Scan for the cell matching the given text and deliver its (x, y) coordinate at center. 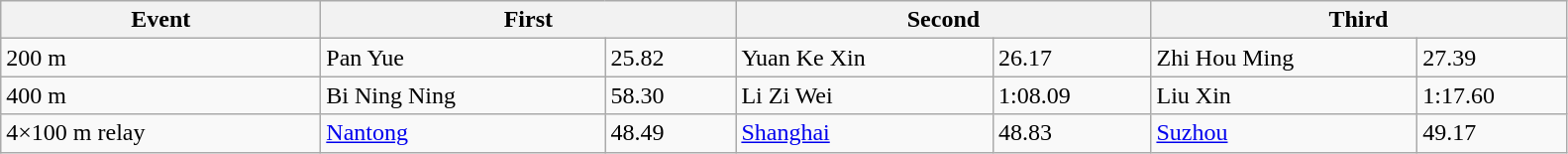
1:08.09 (1072, 95)
4×100 m relay (160, 133)
48.49 (671, 133)
Pan Yue (464, 58)
48.83 (1072, 133)
200 m (160, 58)
First (529, 20)
Nantong (464, 133)
Liu Xin (1284, 95)
Event (160, 20)
Suzhou (1284, 133)
Yuan Ke Xin (865, 58)
49.17 (1492, 133)
58.30 (671, 95)
Li Zi Wei (865, 95)
25.82 (671, 58)
Second (943, 20)
Third (1359, 20)
26.17 (1072, 58)
Bi Ning Ning (464, 95)
Zhi Hou Ming (1284, 58)
Shanghai (865, 133)
1:17.60 (1492, 95)
400 m (160, 95)
27.39 (1492, 58)
